Locate the cell with the specified text and output its (x, y) center coordinate. 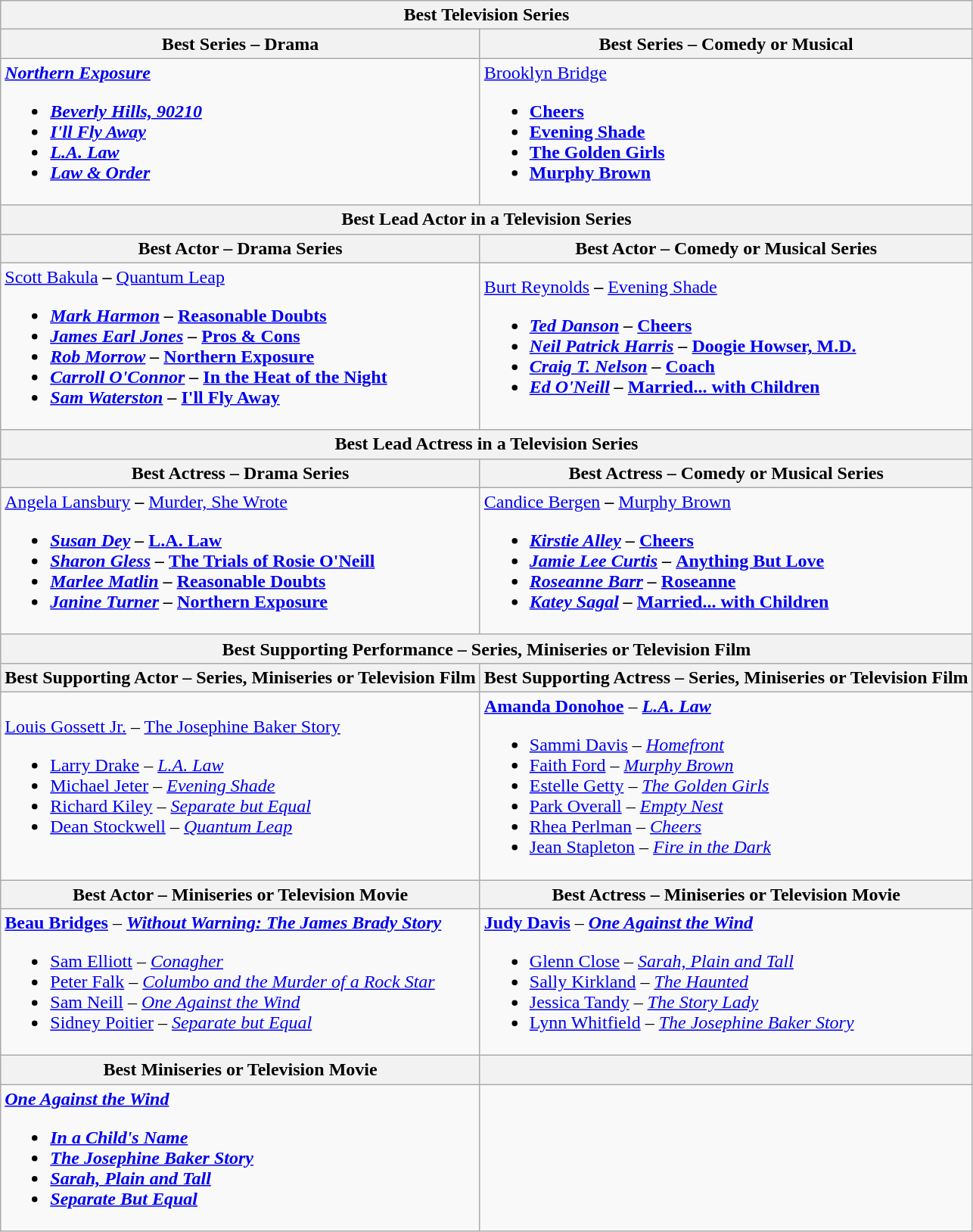
One Against the WindIn a Child's NameThe Josephine Baker StorySarah, Plain and TallSeparate But Equal (241, 1158)
Best Series – Comedy or Musical (726, 44)
Best Supporting Actress – Series, Miniseries or Television Film (726, 677)
Best Actress – Miniseries or Television Movie (726, 894)
Best Lead Actor in a Television Series (486, 219)
Best Miniseries or Television Movie (241, 1070)
Best Television Series (486, 15)
Best Supporting Performance – Series, Miniseries or Television Film (486, 649)
Burt Reynolds – Evening ShadeTed Danson – CheersNeil Patrick Harris – Doogie Howser, M.D.Craig T. Nelson – CoachEd O'Neill – Married... with Children (726, 347)
Northern ExposureBeverly Hills, 90210I'll Fly AwayL.A. LawLaw & Order (241, 132)
Best Series – Drama (241, 44)
Best Actor – Miniseries or Television Movie (241, 894)
Brooklyn BridgeCheersEvening ShadeThe Golden GirlsMurphy Brown (726, 132)
Best Actress – Drama Series (241, 473)
Best Lead Actress in a Television Series (486, 444)
Best Actress – Comedy or Musical Series (726, 473)
Best Actor – Drama Series (241, 248)
Candice Bergen – Murphy BrownKirstie Alley – CheersJamie Lee Curtis – Anything But LoveRoseanne Barr – RoseanneKatey Sagal – Married... with Children (726, 561)
Best Supporting Actor – Series, Miniseries or Television Film (241, 677)
Best Actor – Comedy or Musical Series (726, 248)
